Return the [X, Y] coordinate for the center point of the cell that contains the specified text.  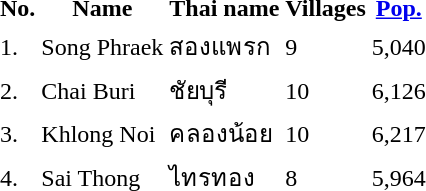
ชัยบุรี [224, 90]
Khlong Noi [102, 134]
Chai Buri [102, 90]
Song Phraek [102, 46]
9 [326, 46]
คลองน้อย [224, 134]
สองแพรก [224, 46]
